Pinpoint the cell where the given text exists, returning its (x, y) midpoint coordinate. 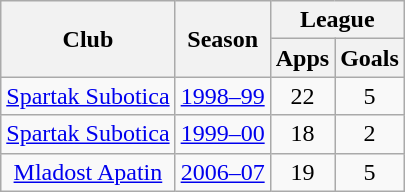
19 (302, 172)
18 (302, 134)
Club (88, 39)
Mladost Apatin (88, 172)
Season (222, 39)
1999–00 (222, 134)
2 (370, 134)
1998–99 (222, 96)
2006–07 (222, 172)
22 (302, 96)
Goals (370, 58)
Apps (302, 58)
League (337, 20)
